Extract the [x, y] coordinate from the center of the cell holding the provided text.  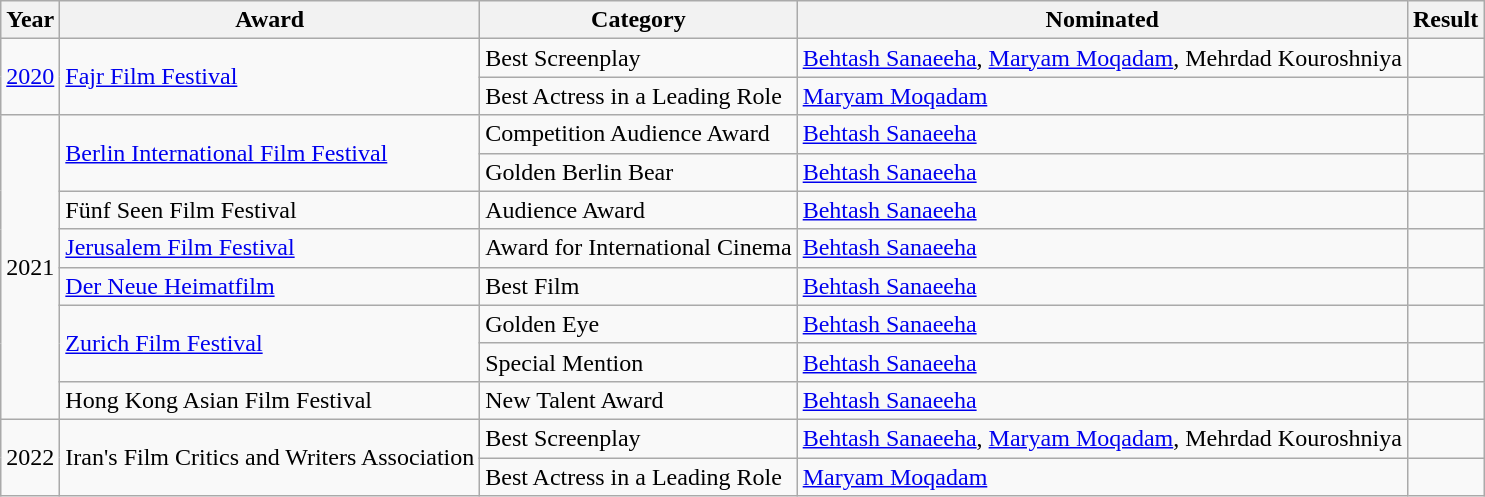
2022 [30, 457]
2020 [30, 77]
Jerusalem Film Festival [270, 248]
Award [270, 20]
Iran's Film Critics and Writers Association [270, 457]
Golden Berlin Bear [638, 172]
Year [30, 20]
2021 [30, 267]
Competition Audience Award [638, 134]
Category [638, 20]
Zurich Film Festival [270, 343]
Result [1445, 20]
New Talent Award [638, 400]
Audience Award [638, 210]
Award for International Cinema [638, 248]
Fünf Seen Film Festival [270, 210]
Fajr Film Festival [270, 77]
Berlin International Film Festival [270, 153]
Nominated [1102, 20]
Golden Eye [638, 324]
Special Mention [638, 362]
Hong Kong Asian Film Festival [270, 400]
Best Film [638, 286]
Der Neue Heimatfilm [270, 286]
